Pinpoint the cell where the given text exists, returning its (x, y) midpoint coordinate. 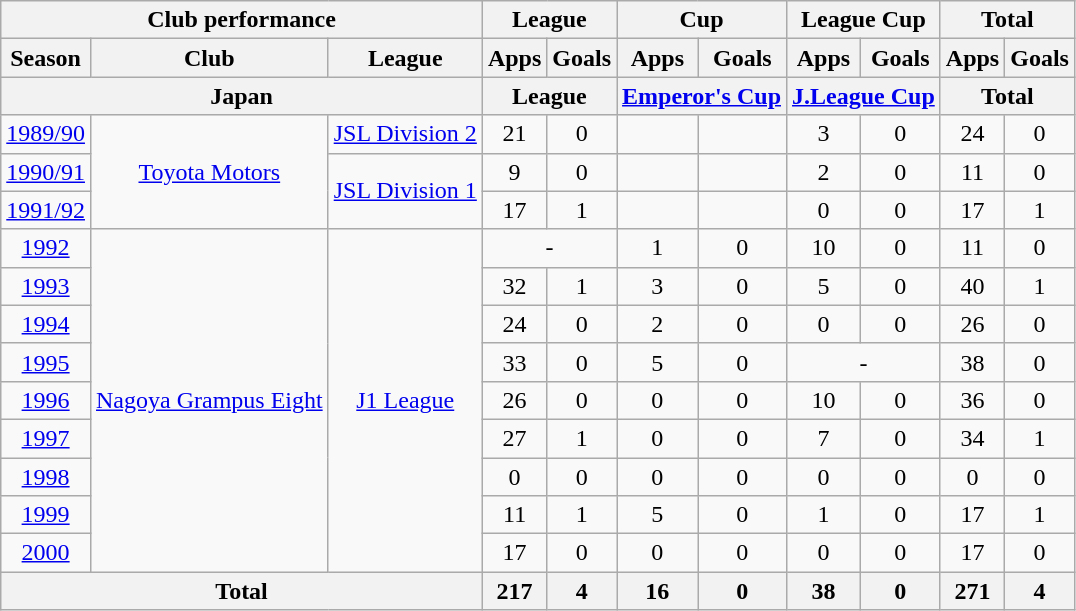
271 (972, 591)
Cup (702, 20)
40 (972, 286)
Emperor's Cup (702, 96)
Season (46, 58)
Japan (242, 96)
16 (658, 591)
1990/91 (46, 172)
1999 (46, 515)
34 (972, 438)
33 (514, 362)
1995 (46, 362)
1992 (46, 248)
2000 (46, 553)
1997 (46, 438)
1991/92 (46, 210)
JSL Division 1 (405, 191)
Toyota Motors (209, 172)
1994 (46, 324)
1998 (46, 477)
217 (514, 591)
Nagoya Grampus Eight (209, 400)
1996 (46, 400)
Club performance (242, 20)
7 (824, 438)
J1 League (405, 400)
1989/90 (46, 134)
21 (514, 134)
JSL Division 2 (405, 134)
36 (972, 400)
League Cup (864, 20)
1993 (46, 286)
9 (514, 172)
27 (514, 438)
32 (514, 286)
J.League Cup (864, 96)
Club (209, 58)
